Determine the (x, y) coordinate at the center of the cell enclosing the given text.  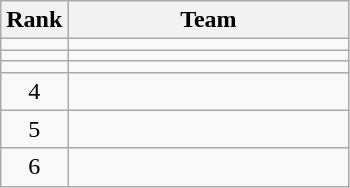
4 (34, 91)
Rank (34, 20)
5 (34, 129)
6 (34, 167)
Team (208, 20)
